Capture the cell that displays the provided text and extract its [X, Y] central coordinate. 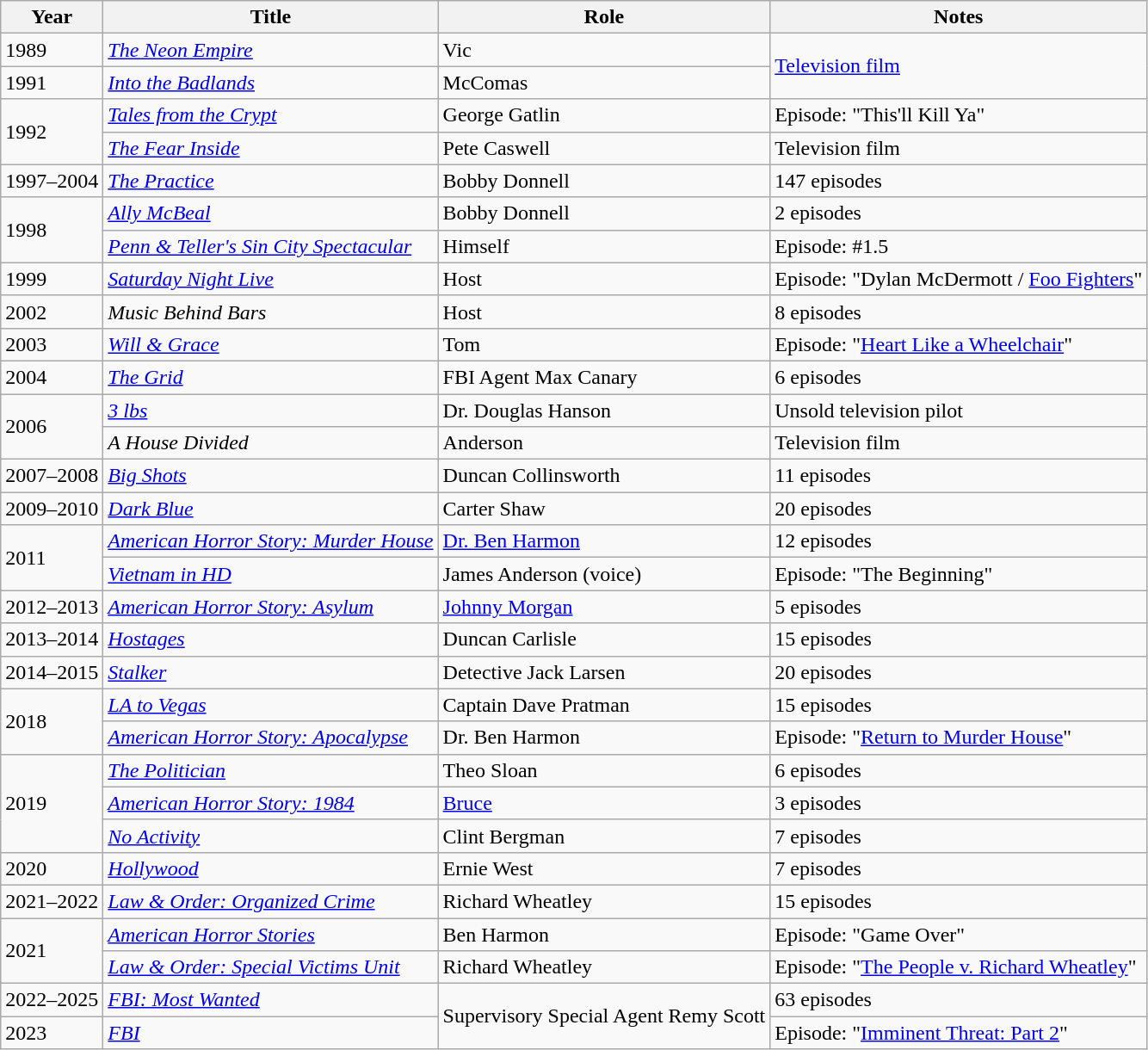
Tales from the Crypt [270, 115]
1999 [52, 279]
The Neon Empire [270, 50]
Law & Order: Special Victims Unit [270, 967]
Ben Harmon [604, 934]
The Fear Inside [270, 148]
2020 [52, 868]
Law & Order: Organized Crime [270, 901]
A House Divided [270, 443]
2021–2022 [52, 901]
Episode: "Return to Murder House" [959, 738]
2002 [52, 312]
Music Behind Bars [270, 312]
147 episodes [959, 181]
FBI [270, 1033]
Clint Bergman [604, 836]
11 episodes [959, 476]
Anderson [604, 443]
8 episodes [959, 312]
Notes [959, 17]
Into the Badlands [270, 83]
Episode: "Imminent Threat: Part 2" [959, 1033]
1997–2004 [52, 181]
Saturday Night Live [270, 279]
American Horror Story: 1984 [270, 803]
Will & Grace [270, 344]
Johnny Morgan [604, 607]
American Horror Story: Apocalypse [270, 738]
Theo Sloan [604, 770]
12 episodes [959, 541]
The Politician [270, 770]
American Horror Stories [270, 934]
3 episodes [959, 803]
American Horror Story: Asylum [270, 607]
Dr. Douglas Hanson [604, 411]
2019 [52, 803]
2009–2010 [52, 509]
McComas [604, 83]
Episode: "This'll Kill Ya" [959, 115]
2023 [52, 1033]
Duncan Carlisle [604, 639]
2018 [52, 721]
Ally McBeal [270, 213]
American Horror Story: Murder House [270, 541]
Episode: "The Beginning" [959, 574]
The Practice [270, 181]
FBI Agent Max Canary [604, 377]
Episode: "Game Over" [959, 934]
James Anderson (voice) [604, 574]
George Gatlin [604, 115]
3 lbs [270, 411]
5 episodes [959, 607]
LA to Vegas [270, 705]
1998 [52, 230]
Episode: "Dylan McDermott / Foo Fighters" [959, 279]
2022–2025 [52, 1000]
Detective Jack Larsen [604, 672]
Ernie West [604, 868]
Big Shots [270, 476]
2011 [52, 558]
1991 [52, 83]
Episode: "The People v. Richard Wheatley" [959, 967]
Title [270, 17]
Dark Blue [270, 509]
2004 [52, 377]
2021 [52, 950]
2006 [52, 427]
No Activity [270, 836]
Stalker [270, 672]
Penn & Teller's Sin City Spectacular [270, 246]
1992 [52, 132]
2014–2015 [52, 672]
Unsold television pilot [959, 411]
FBI: Most Wanted [270, 1000]
Vic [604, 50]
Year [52, 17]
1989 [52, 50]
Supervisory Special Agent Remy Scott [604, 1016]
Role [604, 17]
Captain Dave Pratman [604, 705]
Duncan Collinsworth [604, 476]
2013–2014 [52, 639]
Hostages [270, 639]
2 episodes [959, 213]
Pete Caswell [604, 148]
Tom [604, 344]
Carter Shaw [604, 509]
Episode: #1.5 [959, 246]
Vietnam in HD [270, 574]
63 episodes [959, 1000]
Hollywood [270, 868]
2012–2013 [52, 607]
2007–2008 [52, 476]
Episode: "Heart Like a Wheelchair" [959, 344]
Bruce [604, 803]
Himself [604, 246]
2003 [52, 344]
The Grid [270, 377]
